For the text-containing cell, return its midpoint in (X, Y) coordinate format. 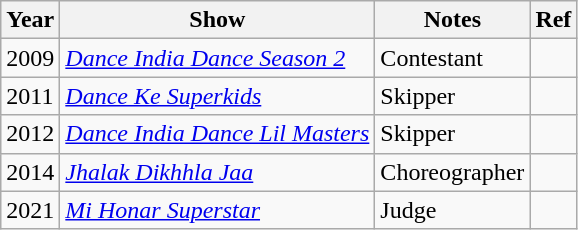
2011 (30, 96)
Mi Honar Superstar (218, 210)
Notes (452, 20)
2012 (30, 134)
2021 (30, 210)
2014 (30, 172)
Judge (452, 210)
Dance India Dance Season 2 (218, 58)
Dance India Dance Lil Masters (218, 134)
Ref (554, 20)
Jhalak Dikhhla Jaa (218, 172)
Show (218, 20)
2009 (30, 58)
Dance Ke Superkids (218, 96)
Year (30, 20)
Contestant (452, 58)
Choreographer (452, 172)
